Return [x, y] of the center of cell containing provided text 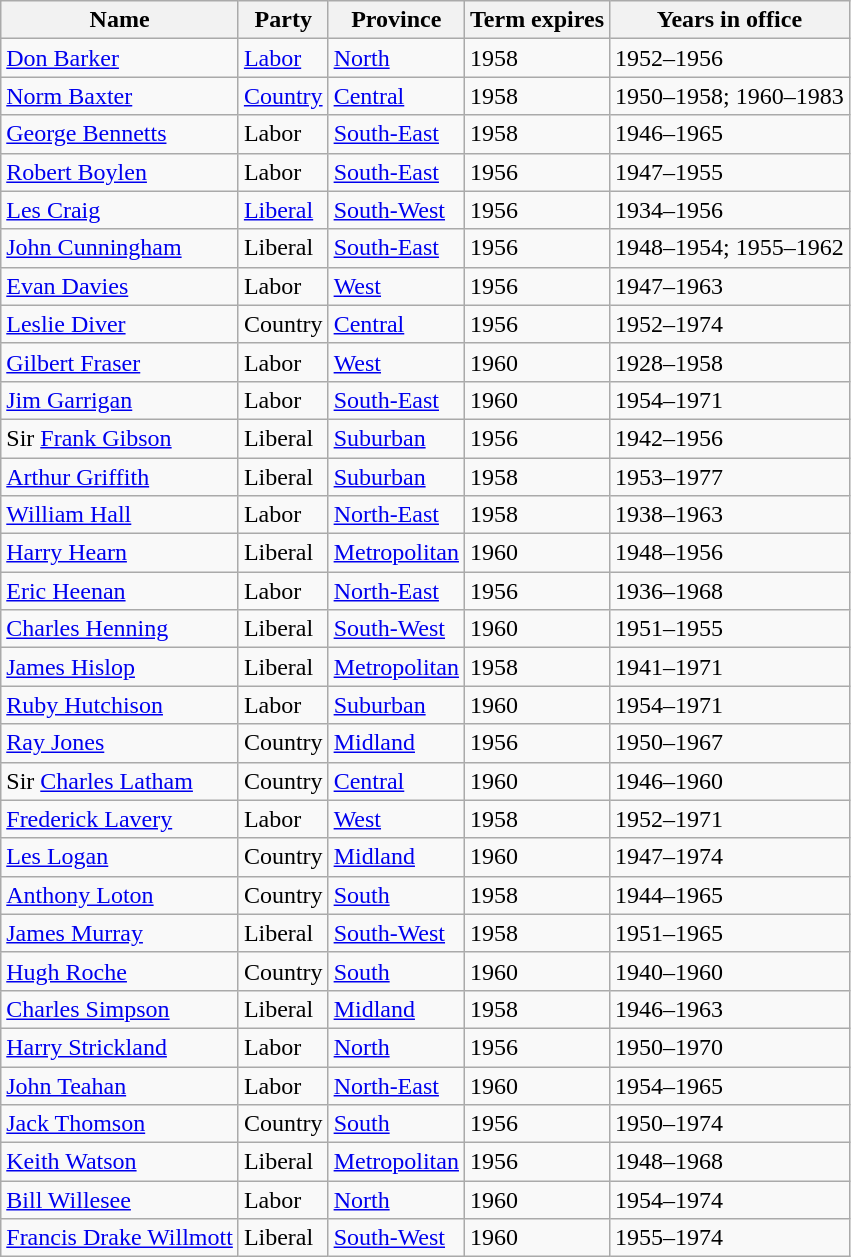
1948–1968 [730, 1162]
1934–1956 [730, 210]
1951–1955 [730, 629]
Bill Willesee [120, 1200]
1928–1958 [730, 362]
Leslie Diver [120, 324]
John Cunningham [120, 248]
Ray Jones [120, 743]
1947–1974 [730, 857]
James Hislop [120, 667]
Anthony Loton [120, 895]
Harry Hearn [120, 553]
1955–1974 [730, 1238]
James Murray [120, 933]
Frederick Lavery [120, 819]
1950–1970 [730, 1047]
Term expires [536, 20]
Eric Heenan [120, 591]
1950–1958; 1960–1983 [730, 96]
1946–1963 [730, 1009]
1952–1974 [730, 324]
Province [396, 20]
Les Logan [120, 857]
Ruby Hutchison [120, 705]
Charles Henning [120, 629]
1953–1977 [730, 477]
Don Barker [120, 58]
1950–1974 [730, 1124]
Gilbert Fraser [120, 362]
1948–1954; 1955–1962 [730, 248]
1947–1963 [730, 286]
1938–1963 [730, 515]
William Hall [120, 515]
Norm Baxter [120, 96]
Arthur Griffith [120, 477]
Harry Strickland [120, 1047]
1936–1968 [730, 591]
1952–1971 [730, 819]
Hugh Roche [120, 971]
1947–1955 [730, 172]
Sir Frank Gibson [120, 438]
Charles Simpson [120, 1009]
1946–1960 [730, 781]
1941–1971 [730, 667]
John Teahan [120, 1085]
Keith Watson [120, 1162]
Evan Davies [120, 286]
Sir Charles Latham [120, 781]
Francis Drake Willmott [120, 1238]
1940–1960 [730, 971]
Les Craig [120, 210]
1946–1965 [730, 134]
1952–1956 [730, 58]
1954–1965 [730, 1085]
Party [283, 20]
1954–1974 [730, 1200]
Robert Boylen [120, 172]
1942–1956 [730, 438]
Jim Garrigan [120, 400]
1948–1956 [730, 553]
Name [120, 20]
George Bennetts [120, 134]
1951–1965 [730, 933]
Jack Thomson [120, 1124]
1950–1967 [730, 743]
1944–1965 [730, 895]
Years in office [730, 20]
